Extract the [X, Y] coordinate from the center of the cell holding the provided text.  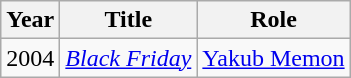
Title [128, 20]
Yakub Memon [274, 58]
2004 [30, 58]
Role [274, 20]
Year [30, 20]
Black Friday [128, 58]
